Pinpoint the cell where the given text exists, returning its [X, Y] midpoint coordinate. 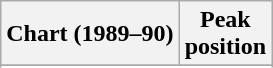
Peakposition [225, 34]
Chart (1989–90) [90, 34]
